Return (x, y) of the center of cell containing provided text 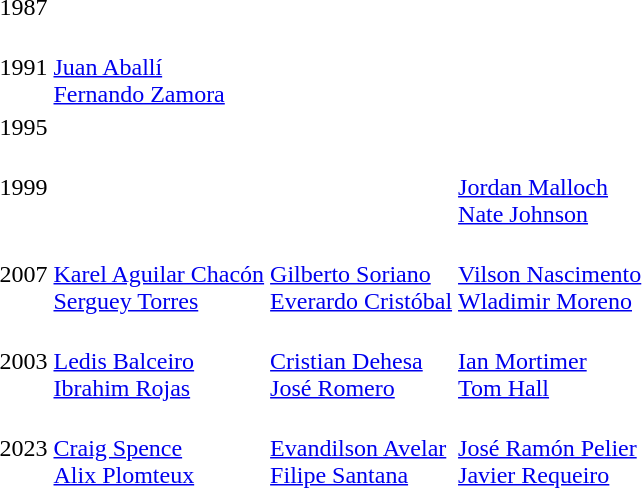
Gilberto Soriano Everardo Cristóbal (362, 274)
Cristian DehesaJosé Romero (362, 361)
Karel Aguilar Chacón Serguey Torres (159, 274)
Ledis BalceiroIbrahim Rojas (159, 361)
Juan AballíFernando Zamora (159, 67)
